From the cell containing the given text, extract its center point as [x, y] coordinate. 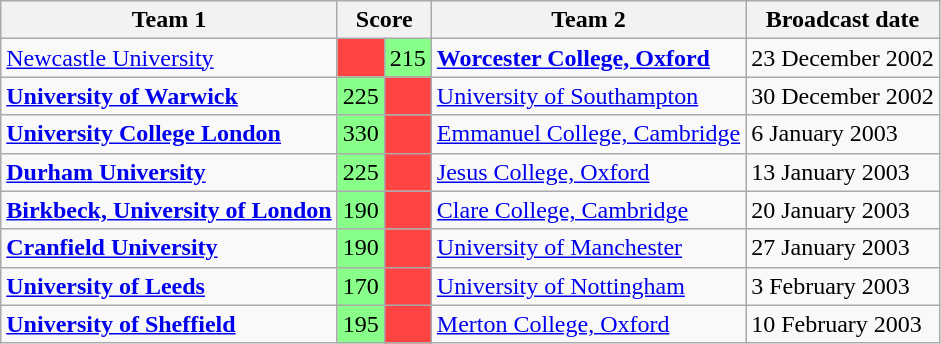
Merton College, Oxford [588, 324]
Newcastle University [169, 58]
330 [360, 134]
3 February 2003 [843, 286]
6 January 2003 [843, 134]
23 December 2002 [843, 58]
Worcester College, Oxford [588, 58]
Broadcast date [843, 20]
Clare College, Cambridge [588, 210]
Cranfield University [169, 248]
University of Manchester [588, 248]
Birkbeck, University of London [169, 210]
170 [360, 286]
20 January 2003 [843, 210]
Score [384, 20]
University of Leeds [169, 286]
Durham University [169, 172]
University of Warwick [169, 96]
University of Southampton [588, 96]
195 [360, 324]
27 January 2003 [843, 248]
University College London [169, 134]
Team 2 [588, 20]
University of Sheffield [169, 324]
13 January 2003 [843, 172]
Team 1 [169, 20]
Emmanuel College, Cambridge [588, 134]
30 December 2002 [843, 96]
10 February 2003 [843, 324]
Jesus College, Oxford [588, 172]
University of Nottingham [588, 286]
215 [408, 58]
